Search for the cell housing the specified text and yield its [x, y] center coordinate. 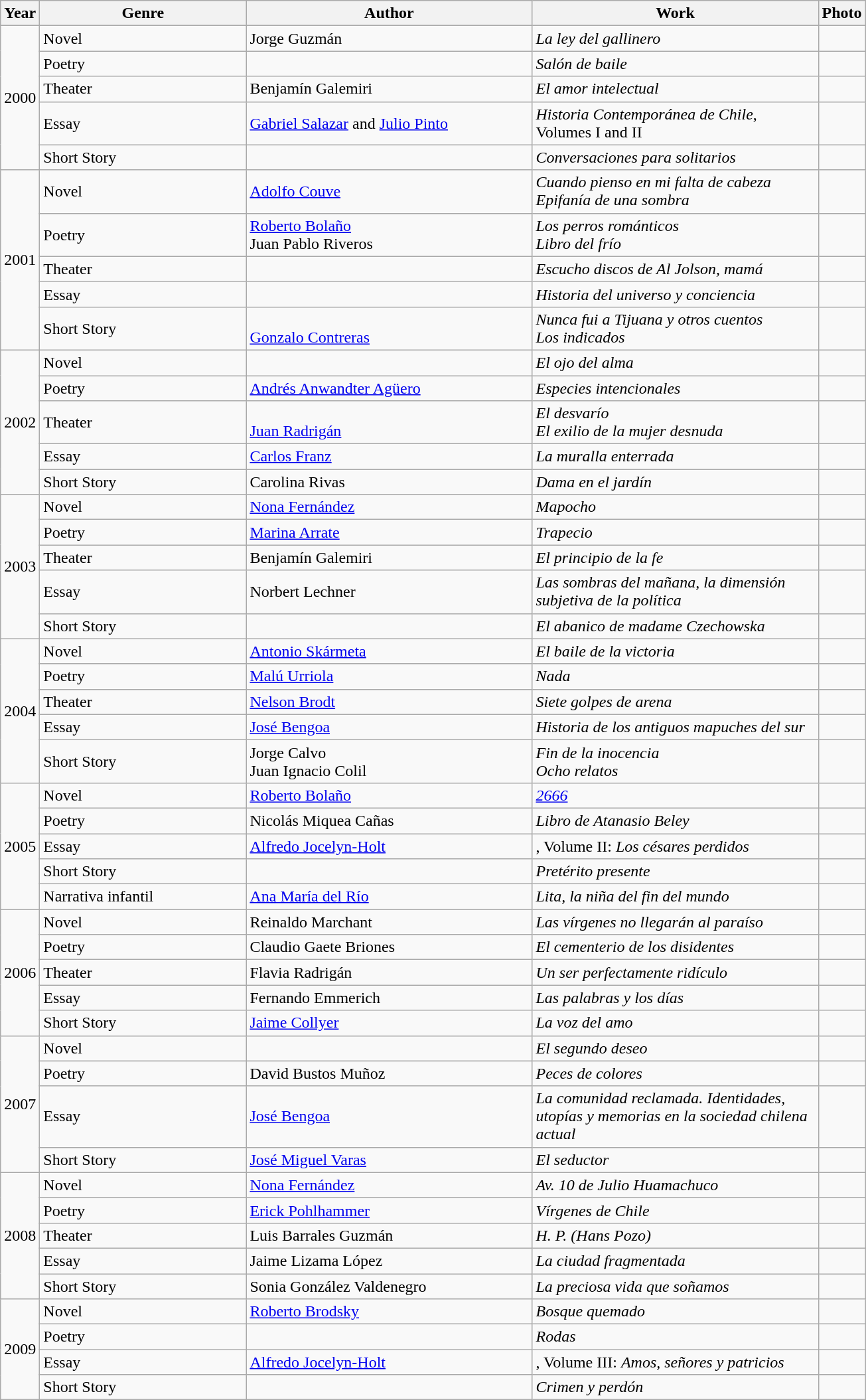
Rodas [676, 1337]
Adolfo Couve [389, 191]
La muralla enterrada [676, 457]
Genre [143, 13]
Jorge Calvo Juan Ignacio Colil [389, 761]
Los perros románticosLibro del frío [676, 235]
Author [389, 13]
La ciudad fragmentada [676, 1261]
Mapocho [676, 507]
H. P. (Hans Pozo) [676, 1235]
2009 [20, 1350]
Roberto BolañoJuan Pablo Riveros [389, 235]
Las sombras del mañana, la dimensión subjetiva de la política [676, 592]
Claudio Gaete Briones [389, 947]
Jorge Guzmán [389, 39]
Fin de la inocenciaOcho relatos [676, 761]
2002 [20, 422]
Historia Contemporánea de Chile, Volumes I and II [676, 123]
Historia del universo y conciencia [676, 294]
Work [676, 13]
Pretérito presente [676, 872]
Historia de los antiguos mapuches del sur [676, 727]
Sonia González Valdenegro [389, 1286]
Year [20, 13]
Fernando Emmerich [389, 998]
2008 [20, 1235]
Especies intencionales [676, 388]
Luis Barrales Guzmán [389, 1235]
2006 [20, 972]
Flavia Radrigán [389, 972]
Trapecio [676, 532]
Andrés Anwandter Agüero [389, 388]
Malú Urriola [389, 676]
El abanico de madame Czechowska [676, 626]
Dama en el jardín [676, 482]
Conversaciones para solitarios [676, 157]
Marina Arrate [389, 532]
Carolina Rivas [389, 482]
Salón de baile [676, 64]
, Volume III: Amos, señores y patricios [676, 1362]
La ley del gallinero [676, 39]
Nelson Brodt [389, 702]
El amor intelectual [676, 89]
Crimen y perdón [676, 1387]
Roberto Brodsky [389, 1312]
José Miguel Varas [389, 1160]
David Bustos Muñoz [389, 1073]
Roberto Bolaño [389, 795]
Nicolás Miquea Cañas [389, 820]
El segundo deseo [676, 1048]
Nunca fui a Tijuana y otros cuentosLos indicados [676, 328]
2007 [20, 1104]
Libro de Atanasio Beley [676, 820]
2666 [676, 795]
El cementerio de los disidentes [676, 947]
Lita, la niña del fin del mundo [676, 897]
Reinaldo Marchant [389, 922]
El desvaríoEl exilio de la mujer desnuda [676, 422]
Jaime Lizama López [389, 1261]
El principio de la fe [676, 558]
La voz del amo [676, 1023]
Gabriel Salazar and Julio Pinto [389, 123]
2000 [20, 98]
El ojo del alma [676, 362]
Peces de colores [676, 1073]
Narrativa infantil [143, 897]
, Volume II: Los césares perdidos [676, 846]
2004 [20, 710]
Las vírgenes no llegarán al paraíso [676, 922]
Un ser perfectamente ridículo [676, 972]
Bosque quemado [676, 1312]
Jaime Collyer [389, 1023]
Norbert Lechner [389, 592]
2001 [20, 260]
2003 [20, 567]
Carlos Franz [389, 457]
La preciosa vida que soñamos [676, 1286]
Juan Radrigán [389, 422]
Photo [841, 13]
El seductor [676, 1160]
El baile de la victoria [676, 651]
Ana María del Río [389, 897]
La comunidad reclamada. Identidades, utopías y memorias en la sociedad chilena actual [676, 1117]
Cuando pienso en mi falta de cabezaEpifanía de una sombra [676, 191]
Gonzalo Contreras [389, 328]
Vírgenes de Chile [676, 1210]
Antonio Skármeta [389, 651]
Av. 10 de Julio Huamachuco [676, 1185]
2005 [20, 846]
Erick Pohlhammer [389, 1210]
Nada [676, 676]
Las palabras y los días [676, 998]
Escucho discos de Al Jolson, mamá [676, 269]
Siete golpes de arena [676, 702]
